Scan for the cell matching the given text and deliver its (x, y) coordinate at center. 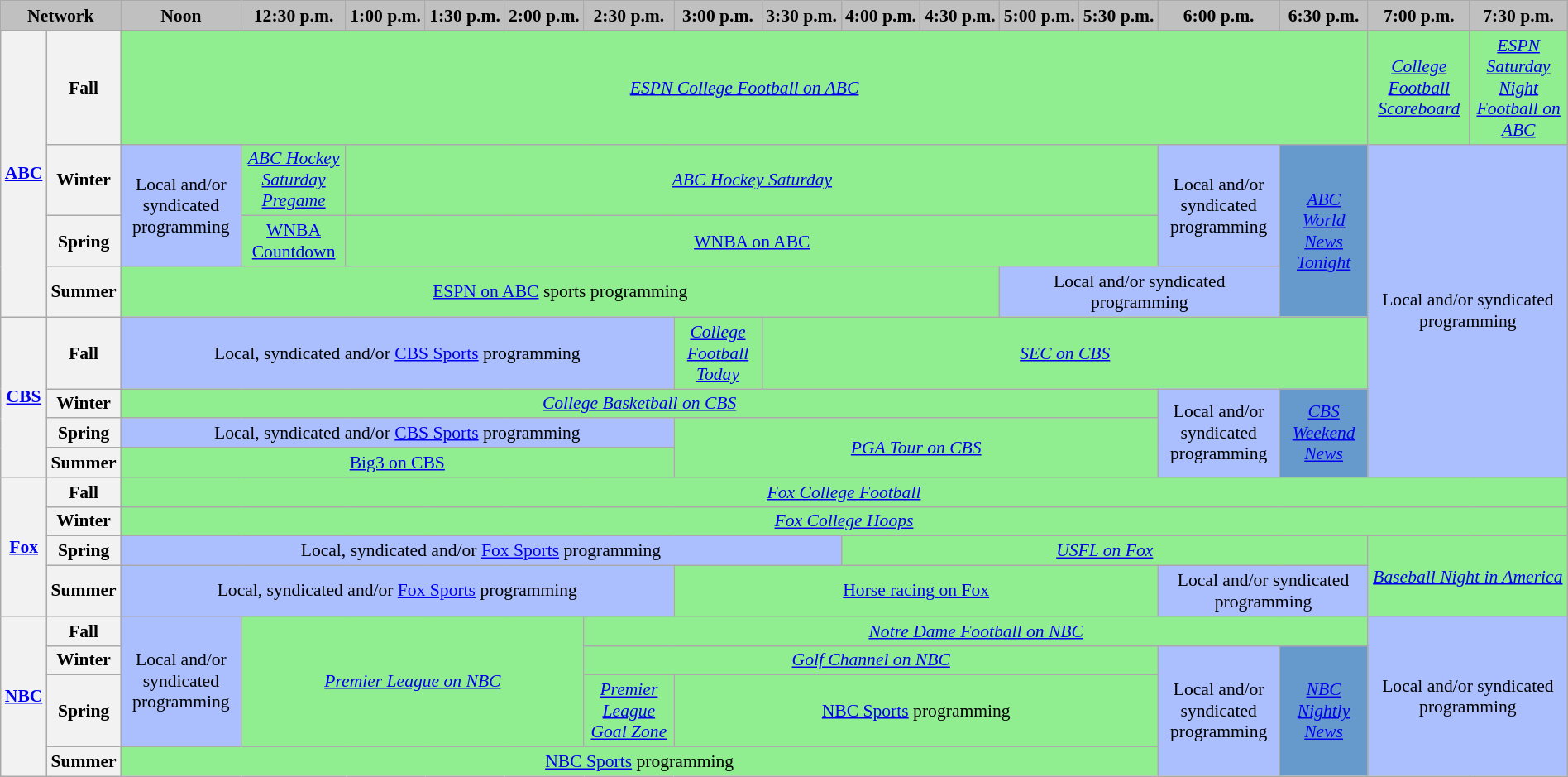
USFL on Fox (1105, 551)
CBS (24, 397)
College Football Today (718, 353)
CBS Weekend News (1324, 434)
ABC Hockey Saturday (752, 180)
4:00 p.m. (881, 16)
5:00 p.m. (1040, 16)
ESPN on ABC sports programming (561, 291)
College Basketball on CBS (640, 404)
5:30 p.m. (1119, 16)
4:30 p.m. (960, 16)
Horse racing on Fox (916, 591)
Big3 on CBS (397, 463)
Fox College Hoops (844, 521)
WNBA on ABC (752, 242)
Network (61, 16)
ESPN College Football on ABC (744, 88)
2:30 p.m. (629, 16)
Fox (24, 547)
3:00 p.m. (718, 16)
3:30 p.m. (801, 16)
7:00 p.m. (1419, 16)
SEC on CBS (1065, 353)
1:00 p.m. (385, 16)
Notre Dame Football on NBC (976, 631)
NBC Nightly News (1324, 711)
ABC World News Tonight (1324, 230)
6:30 p.m. (1324, 16)
Baseball Night in America (1467, 576)
12:30 p.m. (294, 16)
ABC (24, 174)
NBC (24, 697)
7:30 p.m. (1518, 16)
ABC Hockey Saturday Pregame (294, 180)
Premier League Goal Zone (629, 712)
ESPN Saturday Night Football on ABC (1518, 88)
Golf Channel on NBC (872, 660)
Noon (181, 16)
1:30 p.m. (465, 16)
Premier League on NBC (413, 682)
Fox College Football (844, 492)
6:00 p.m. (1219, 16)
College Football Scoreboard (1419, 88)
PGA Tour on CBS (916, 448)
2:00 p.m. (544, 16)
WNBA Countdown (294, 242)
